Provide the [X, Y] coordinate of the cell's center where the given text is located.  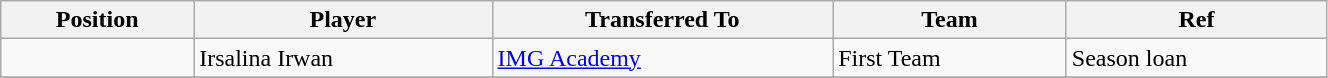
First Team [950, 58]
Team [950, 20]
IMG Academy [662, 58]
Season loan [1196, 58]
Transferred To [662, 20]
Ref [1196, 20]
Irsalina Irwan [343, 58]
Player [343, 20]
Position [98, 20]
